Output the (X, Y) coordinate of the center of the cell containing the given text.  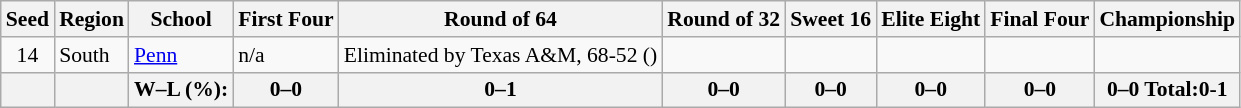
Seed (28, 19)
Sweet 16 (830, 19)
Elite Eight (930, 19)
Region (92, 19)
0–1 (501, 90)
Final Four (1040, 19)
School (181, 19)
n/a (286, 55)
Championship (1167, 19)
Penn (181, 55)
Round of 32 (724, 19)
South (92, 55)
Eliminated by Texas A&M, 68-52 () (501, 55)
W–L (%): (181, 90)
0–0 Total:0-1 (1167, 90)
First Four (286, 19)
14 (28, 55)
Round of 64 (501, 19)
